Capture the cell that displays the provided text and extract its [X, Y] central coordinate. 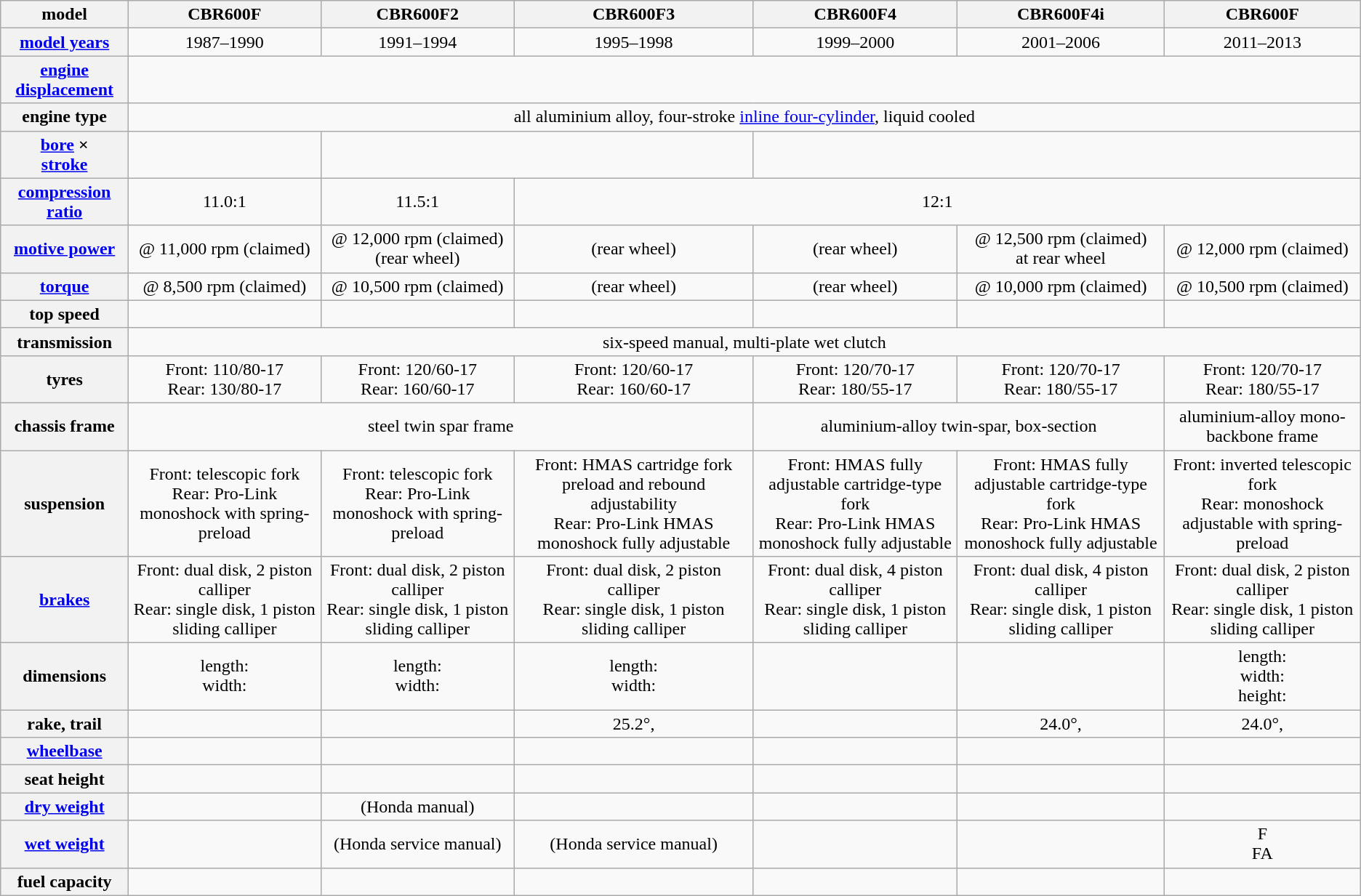
11.5:1 [417, 202]
six-speed manual, multi-plate wet clutch [744, 342]
F FA [1262, 844]
motive power [65, 249]
@ 12,500 rpm (claimed) at rear wheel [1061, 249]
dimensions [65, 677]
engine displacement [65, 80]
transmission [65, 342]
model years [65, 42]
bore ×stroke [65, 154]
torque [65, 286]
wheelbase [65, 751]
Front: HMAS cartridge fork preload and rebound adjustabilityRear: Pro-Link HMAS monoshock fully adjustable [634, 504]
@ 8,500 rpm (claimed) [225, 286]
length: width: height: [1262, 677]
rake, trail [65, 724]
2001–2006 [1061, 42]
@ 10,000 rpm (claimed) [1061, 286]
chassis frame [65, 426]
1995–1998 [634, 42]
fuel capacity [65, 881]
CBR600F4 [855, 15]
Front: inverted telescopic forkRear: monoshock adjustable with spring-preload [1262, 504]
steel twin spar frame [441, 426]
seat height [65, 779]
top speed [65, 314]
2011–2013 [1262, 42]
suspension [65, 504]
brakes [65, 600]
CBR600F2 [417, 15]
1987–1990 [225, 42]
CBR600F3 [634, 15]
12:1 [937, 202]
engine type [65, 117]
model [65, 15]
aluminium-alloy mono-backbone frame [1262, 426]
11.0:1 [225, 202]
aluminium-alloy twin-spar, box-section [959, 426]
@ 11,000 rpm (claimed) [225, 249]
1991–1994 [417, 42]
compression ratio [65, 202]
dry weight [65, 807]
1999–2000 [855, 42]
@ 12,000 rpm (claimed) (rear wheel) [417, 249]
CBR600F4i [1061, 15]
(Honda manual) [417, 807]
Front: 110/80-17Rear: 130/80-17 [225, 379]
wet weight [65, 844]
25.2°, [634, 724]
@ 12,000 rpm (claimed) [1262, 249]
all aluminium alloy, four-stroke inline four-cylinder, liquid cooled [744, 117]
tyres [65, 379]
